Return the [x, y] coordinate for the center point of the cell that contains the specified text.  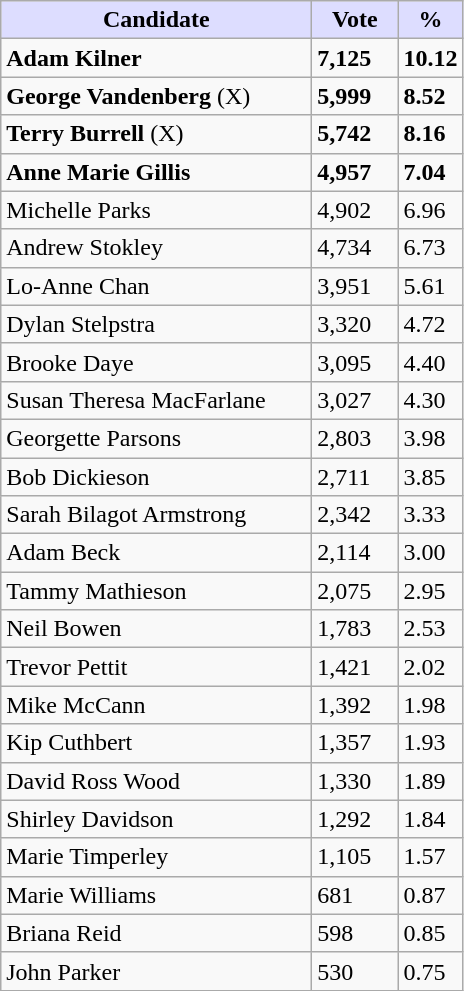
Terry Burrell (X) [156, 134]
2.02 [430, 667]
1,392 [355, 705]
1,330 [355, 781]
4.40 [430, 362]
3,095 [355, 362]
4.72 [430, 324]
1.84 [430, 819]
5,999 [355, 96]
Shirley Davidson [156, 819]
2,114 [355, 553]
1.89 [430, 781]
5,742 [355, 134]
1.57 [430, 857]
6.96 [430, 210]
2,075 [355, 591]
3.98 [430, 438]
Michelle Parks [156, 210]
2,711 [355, 477]
George Vandenberg (X) [156, 96]
3,320 [355, 324]
1,105 [355, 857]
Adam Kilner [156, 58]
3.00 [430, 553]
1.98 [430, 705]
John Parker [156, 971]
1,421 [355, 667]
598 [355, 933]
1,783 [355, 629]
6.73 [430, 248]
Marie Timperley [156, 857]
1,292 [355, 819]
Adam Beck [156, 553]
Susan Theresa MacFarlane [156, 400]
Sarah Bilagot Armstrong [156, 515]
3.33 [430, 515]
Bob Dickieson [156, 477]
0.75 [430, 971]
4,734 [355, 248]
2.95 [430, 591]
8.52 [430, 96]
4,902 [355, 210]
4.30 [430, 400]
Candidate [156, 20]
Brooke Daye [156, 362]
7,125 [355, 58]
Georgette Parsons [156, 438]
Trevor Pettit [156, 667]
1,357 [355, 743]
Neil Bowen [156, 629]
Anne Marie Gillis [156, 172]
0.87 [430, 895]
Kip Cuthbert [156, 743]
Briana Reid [156, 933]
Vote [355, 20]
% [430, 20]
681 [355, 895]
2.53 [430, 629]
10.12 [430, 58]
Marie Williams [156, 895]
5.61 [430, 286]
2,342 [355, 515]
Lo-Anne Chan [156, 286]
2,803 [355, 438]
Mike McCann [156, 705]
0.85 [430, 933]
3,027 [355, 400]
3.85 [430, 477]
1.93 [430, 743]
4,957 [355, 172]
Tammy Mathieson [156, 591]
David Ross Wood [156, 781]
Dylan Stelpstra [156, 324]
7.04 [430, 172]
Andrew Stokley [156, 248]
3,951 [355, 286]
8.16 [430, 134]
530 [355, 971]
